Return the (X, Y) coordinate for the center point of the cell that contains the specified text.  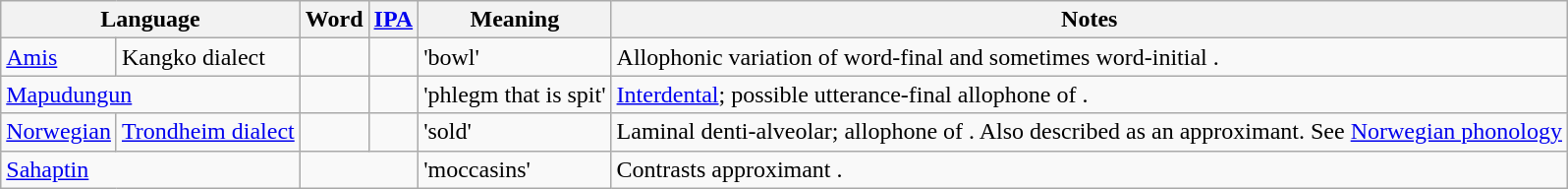
Notes (1089, 20)
Amis (59, 57)
Sahaptin (151, 169)
Laminal denti-alveolar; allophone of . Also described as an approximant. See Norwegian phonology (1089, 132)
'phlegm that is spit' (515, 94)
Contrasts approximant . (1089, 169)
Kangko dialect (208, 57)
Meaning (515, 20)
Interdental; possible utterance-final allophone of . (1089, 94)
Trondheim dialect (208, 132)
IPA (393, 20)
Allophonic variation of word-final and sometimes word-initial . (1089, 57)
'bowl' (515, 57)
Norwegian (59, 132)
'sold' (515, 132)
Word (334, 20)
'moccasins' (515, 169)
Language (151, 20)
Mapudungun (151, 94)
